Search for the cell housing the specified text and yield its (X, Y) center coordinate. 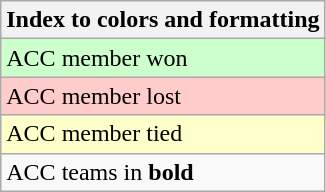
Index to colors and formatting (163, 20)
ACC teams in bold (163, 172)
ACC member won (163, 58)
ACC member tied (163, 134)
ACC member lost (163, 96)
